Capture the cell that displays the provided text and extract its (X, Y) central coordinate. 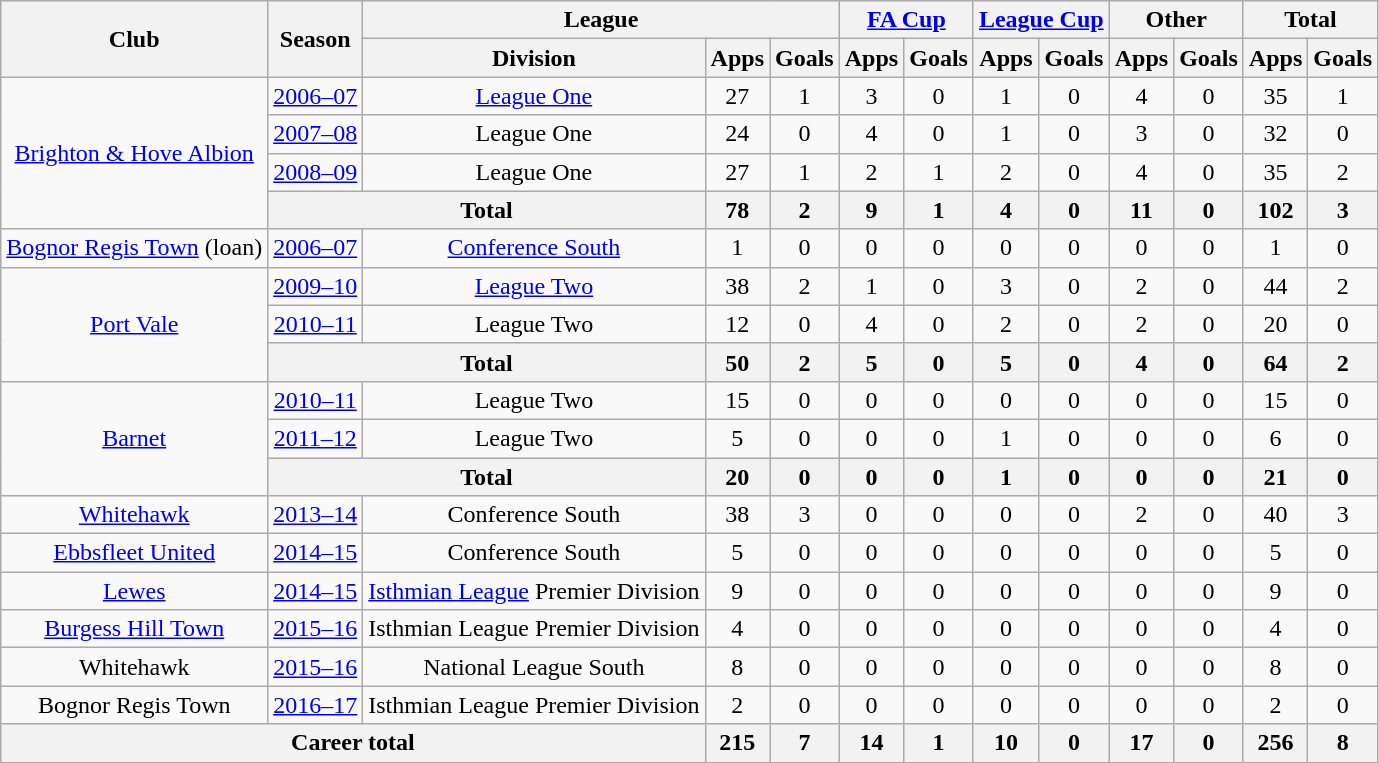
Barnet (134, 438)
Club (134, 39)
32 (1275, 134)
Other (1176, 20)
17 (1141, 743)
102 (1275, 210)
2011–12 (316, 438)
FA Cup (906, 20)
256 (1275, 743)
Burgess Hill Town (134, 629)
Bognor Regis Town (loan) (134, 248)
2008–09 (316, 172)
Brighton & Hove Albion (134, 153)
64 (1275, 362)
National League South (534, 667)
10 (1006, 743)
Port Vale (134, 324)
11 (1141, 210)
2016–17 (316, 705)
Ebbsfleet United (134, 553)
6 (1275, 438)
Career total (353, 743)
24 (737, 134)
21 (1275, 477)
12 (737, 324)
League Cup (1041, 20)
2013–14 (316, 515)
2007–08 (316, 134)
14 (871, 743)
215 (737, 743)
78 (737, 210)
League (602, 20)
Division (534, 58)
44 (1275, 286)
50 (737, 362)
Bognor Regis Town (134, 705)
Season (316, 39)
7 (805, 743)
2009–10 (316, 286)
40 (1275, 515)
Lewes (134, 591)
